Pinpoint the cell where the given text exists, returning its [X, Y] midpoint coordinate. 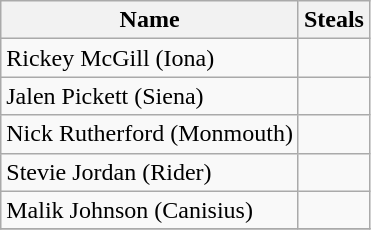
Name [150, 20]
Steals [334, 20]
Stevie Jordan (Rider) [150, 172]
Rickey McGill (Iona) [150, 58]
Jalen Pickett (Siena) [150, 96]
Nick Rutherford (Monmouth) [150, 134]
Malik Johnson (Canisius) [150, 210]
